From the cell containing the given text, extract its center point as (x, y) coordinate. 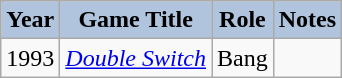
Notes (307, 20)
Game Title (136, 20)
1993 (30, 58)
Bang (243, 58)
Year (30, 20)
Double Switch (136, 58)
Role (243, 20)
